Provide the (x, y) coordinate of the cell's center where the given text is located.  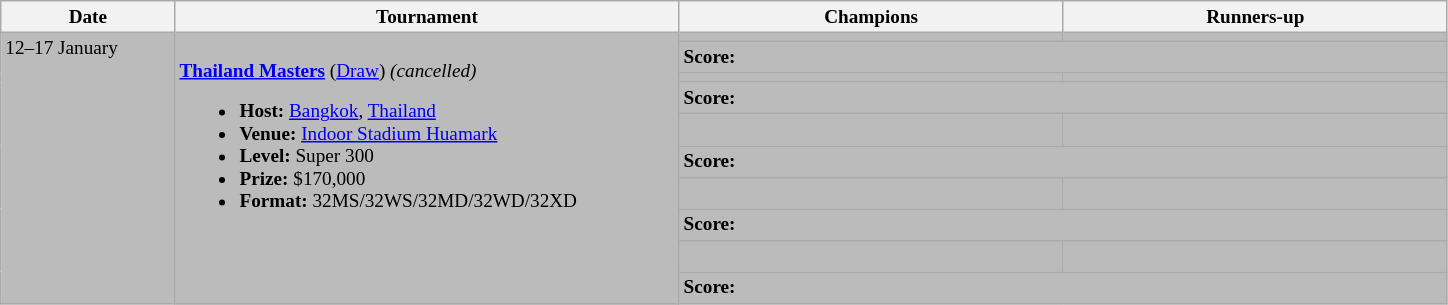
12–17 January (88, 168)
Runners-up (1255, 17)
Champions (871, 17)
Date (88, 17)
Tournament (427, 17)
